From the cell containing the given text, extract its center point as (X, Y) coordinate. 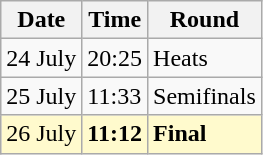
25 July (42, 96)
11:12 (115, 134)
20:25 (115, 58)
Heats (205, 58)
Semifinals (205, 96)
11:33 (115, 96)
Date (42, 20)
26 July (42, 134)
Final (205, 134)
Time (115, 20)
24 July (42, 58)
Round (205, 20)
